Scan for the cell matching the given text and deliver its [x, y] coordinate at center. 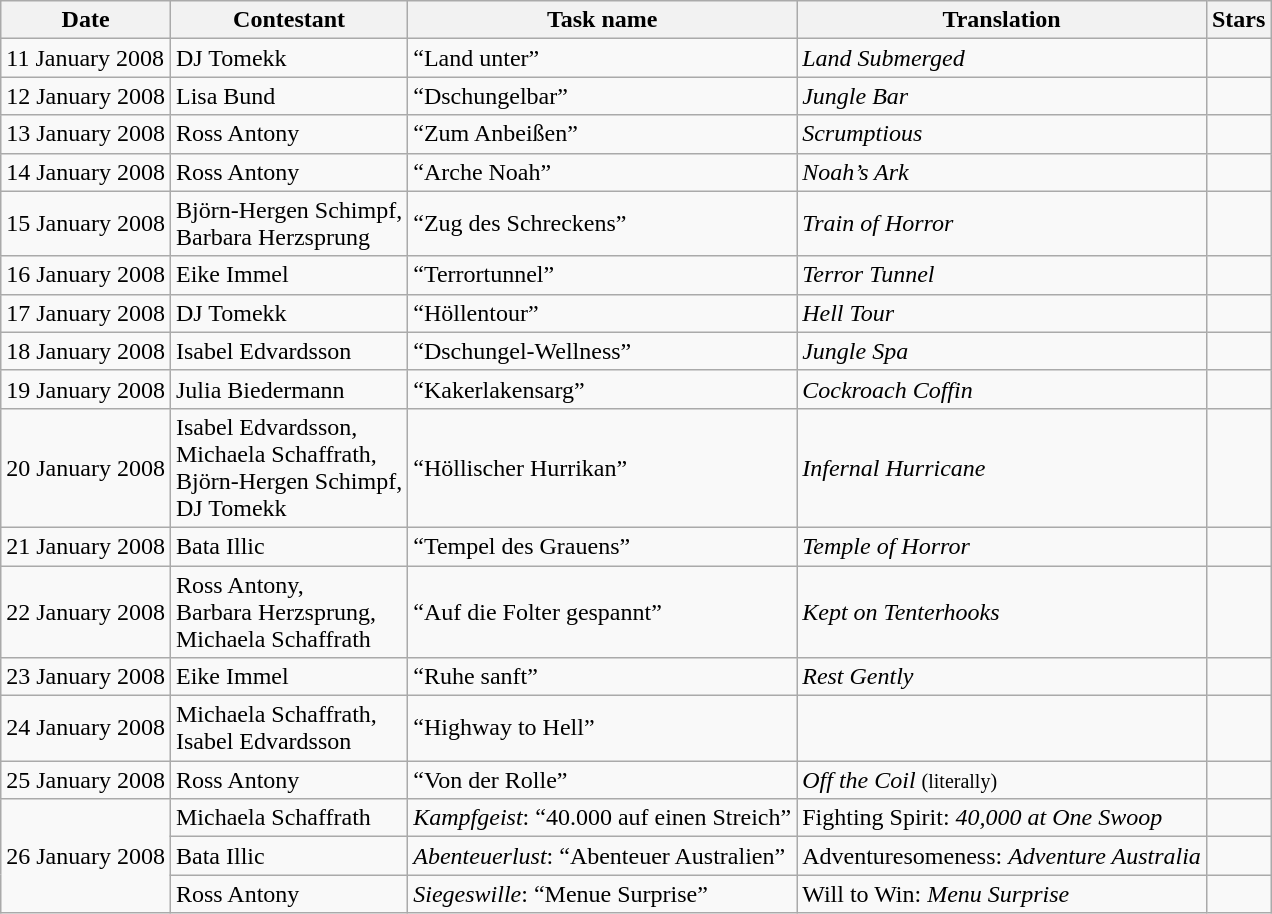
“Zug des Schreckens” [602, 224]
Björn-Hergen Schimpf,Barbara Herzsprung [288, 224]
“Kakerlakensarg” [602, 389]
“Auf die Folter gespannt” [602, 612]
16 January 2008 [86, 275]
“Dschungelbar” [602, 96]
17 January 2008 [86, 313]
Ross Antony,Barbara Herzsprung,Michaela Schaffrath [288, 612]
Kept on Tenterhooks [1002, 612]
Rest Gently [1002, 677]
“Tempel des Grauens” [602, 546]
Date [86, 20]
Off the Coil (literally) [1002, 780]
Abenteuerlust: “Abenteuer Australien” [602, 856]
26 January 2008 [86, 856]
19 January 2008 [86, 389]
Julia Biedermann [288, 389]
Isabel Edvardsson,Michaela Schaffrath,Björn-Hergen Schimpf,DJ Tomekk [288, 468]
Noah’s Ark [1002, 172]
Contestant [288, 20]
Train of Horror [1002, 224]
11 January 2008 [86, 58]
“Höllentour” [602, 313]
Michaela Schaffrath,Isabel Edvardsson [288, 728]
“Highway to Hell” [602, 728]
“Ruhe sanft” [602, 677]
23 January 2008 [86, 677]
Temple of Horror [1002, 546]
Infernal Hurricane [1002, 468]
“Terrortunnel” [602, 275]
Terror Tunnel [1002, 275]
Stars [1238, 20]
Task name [602, 20]
Scrumptious [1002, 134]
Will to Win: Menu Surprise [1002, 894]
“Höllischer Hurrikan” [602, 468]
18 January 2008 [86, 351]
Fighting Spirit: 40,000 at One Swoop [1002, 818]
Land Submerged [1002, 58]
14 January 2008 [86, 172]
Kampfgeist: “40.000 auf einen Streich” [602, 818]
Translation [1002, 20]
Adventuresomeness: Adventure Australia [1002, 856]
Jungle Bar [1002, 96]
Isabel Edvardsson [288, 351]
Lisa Bund [288, 96]
Cockroach Coffin [1002, 389]
22 January 2008 [86, 612]
13 January 2008 [86, 134]
“Zum Anbeißen” [602, 134]
“Dschungel-Wellness” [602, 351]
24 January 2008 [86, 728]
21 January 2008 [86, 546]
“Land unter” [602, 58]
“Arche Noah” [602, 172]
25 January 2008 [86, 780]
Hell Tour [1002, 313]
15 January 2008 [86, 224]
“Von der Rolle” [602, 780]
12 January 2008 [86, 96]
Michaela Schaffrath [288, 818]
20 January 2008 [86, 468]
Jungle Spa [1002, 351]
Siegeswille: “Menue Surprise” [602, 894]
